Determine the [x, y] coordinate at the center of the cell enclosing the given text.  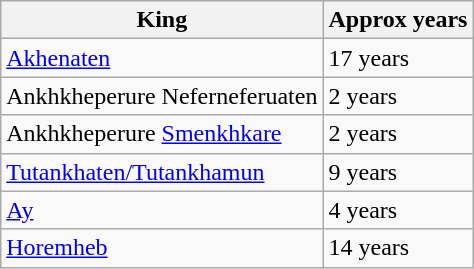
King [162, 20]
Ankhkheperure Smenkhkare [162, 134]
9 years [398, 172]
Horemheb [162, 248]
4 years [398, 210]
17 years [398, 58]
Ankhkheperure Neferneferuaten [162, 96]
Approx years [398, 20]
Ay [162, 210]
Tutankhaten/Tutankhamun [162, 172]
14 years [398, 248]
Akhenaten [162, 58]
